Provide the (X, Y) coordinate of the cell's center where the given text is located.  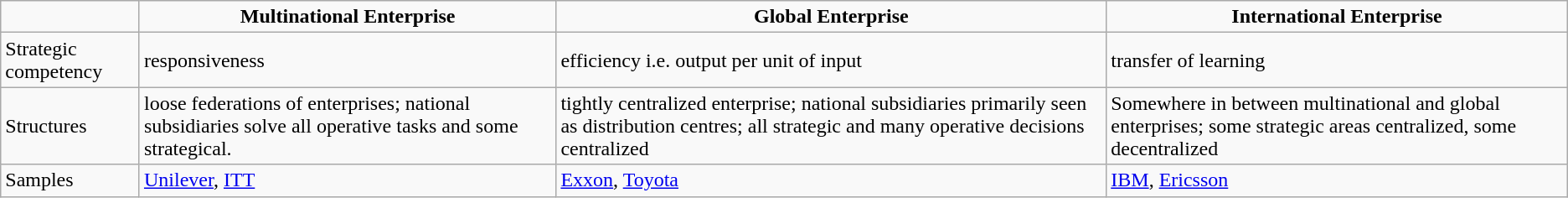
loose federations of enterprises; national subsidiaries solve all operative tasks and some strategical. (347, 126)
Structures (70, 126)
efficiency i.e. output per unit of input (831, 60)
Global Enterprise (831, 17)
Multinational Enterprise (347, 17)
tightly centralized enterprise; national subsidiaries primarily seen as distribution centres; all strategic and many operative decisions centralized (831, 126)
Unilever, ITT (347, 180)
IBM, Ericsson (1337, 180)
Samples (70, 180)
Strategic competency (70, 60)
responsiveness (347, 60)
Exxon, Toyota (831, 180)
transfer of learning (1337, 60)
Somewhere in between multinational and global enterprises; some strategic areas centralized, some decentralized (1337, 126)
International Enterprise (1337, 17)
